Locate the cell with the specified text and output its [X, Y] center coordinate. 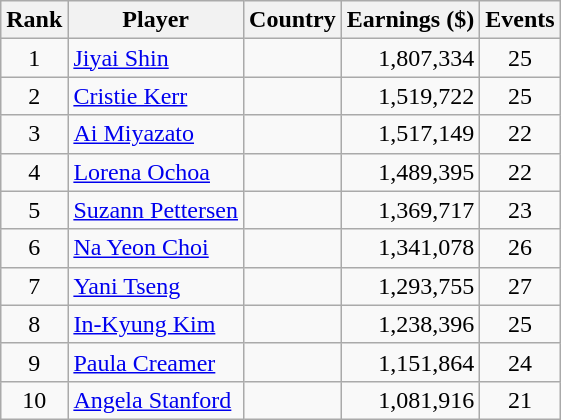
7 [34, 286]
10 [34, 400]
21 [520, 400]
1,238,396 [410, 324]
Lorena Ochoa [156, 172]
26 [520, 248]
8 [34, 324]
In-Kyung Kim [156, 324]
Rank [34, 20]
24 [520, 362]
1,489,395 [410, 172]
27 [520, 286]
3 [34, 134]
1,293,755 [410, 286]
1,081,916 [410, 400]
1,341,078 [410, 248]
Suzann Pettersen [156, 210]
Events [520, 20]
1,807,334 [410, 58]
Ai Miyazato [156, 134]
Angela Stanford [156, 400]
Player [156, 20]
5 [34, 210]
1,517,149 [410, 134]
1,519,722 [410, 96]
4 [34, 172]
9 [34, 362]
23 [520, 210]
Na Yeon Choi [156, 248]
Jiyai Shin [156, 58]
1 [34, 58]
Earnings ($) [410, 20]
Country [293, 20]
1,151,864 [410, 362]
Yani Tseng [156, 286]
2 [34, 96]
Paula Creamer [156, 362]
1,369,717 [410, 210]
Cristie Kerr [156, 96]
6 [34, 248]
